Scan for the cell matching the given text and deliver its [x, y] coordinate at center. 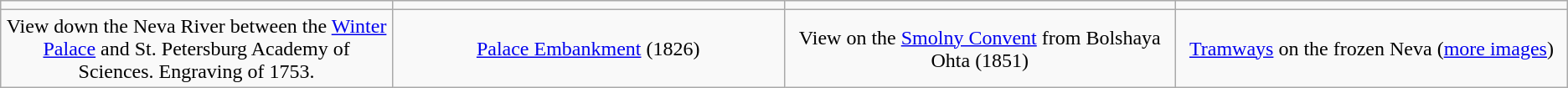
View on the Smolny Convent from Bolshaya Ohta (1851) [980, 49]
Tramways on the frozen Neva (more images) [1372, 49]
View down the Neva River between the Winter Palace and St. Petersburg Academy of Sciences. Engraving of 1753. [197, 49]
Palace Embankment (1826) [588, 49]
